Determine the (x, y) coordinate at the center of the cell enclosing the given text.  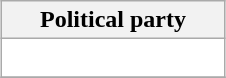
Political party (113, 20)
